Find where the given text appears and provide that cell's center as [X, Y] coordinate. 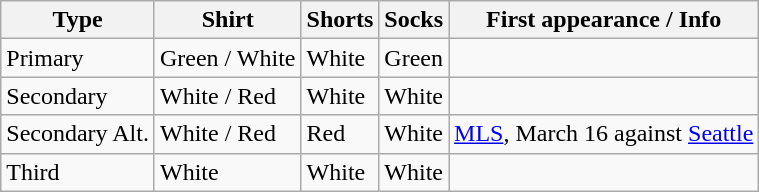
Green / White [228, 58]
First appearance / Info [604, 20]
Secondary [78, 96]
Third [78, 172]
Type [78, 20]
Shirt [228, 20]
Primary [78, 58]
Red [340, 134]
Socks [414, 20]
Green [414, 58]
Secondary Alt. [78, 134]
Shorts [340, 20]
MLS, March 16 against Seattle [604, 134]
